For the text-containing cell, return its midpoint in (X, Y) coordinate format. 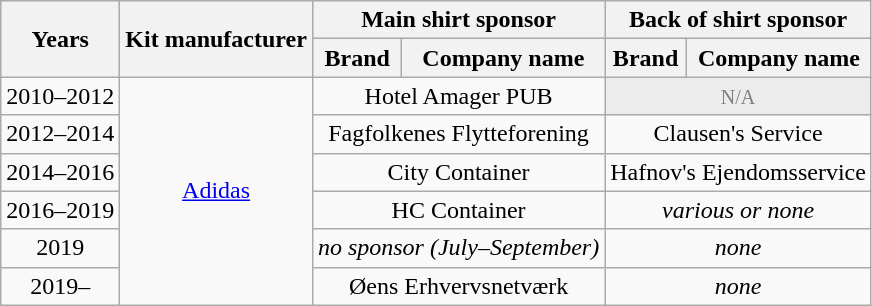
Clausen's Service (738, 134)
2014–2016 (60, 172)
Hotel Amager PUB (458, 96)
2010–2012 (60, 96)
Fagfolkenes Flytteforening (458, 134)
2019– (60, 286)
Hafnov's Ejendomsservice (738, 172)
Main shirt sponsor (458, 20)
HC Container (458, 210)
Years (60, 39)
2012–2014 (60, 134)
Kit manufacturer (216, 39)
Øens Erhvervsnetværk (458, 286)
City Container (458, 172)
2019 (60, 248)
Adidas (216, 191)
N/A (738, 96)
2016–2019 (60, 210)
Back of shirt sponsor (738, 20)
no sponsor (July–September) (458, 248)
various or none (738, 210)
